Find where the given text appears and provide that cell's center as [X, Y] coordinate. 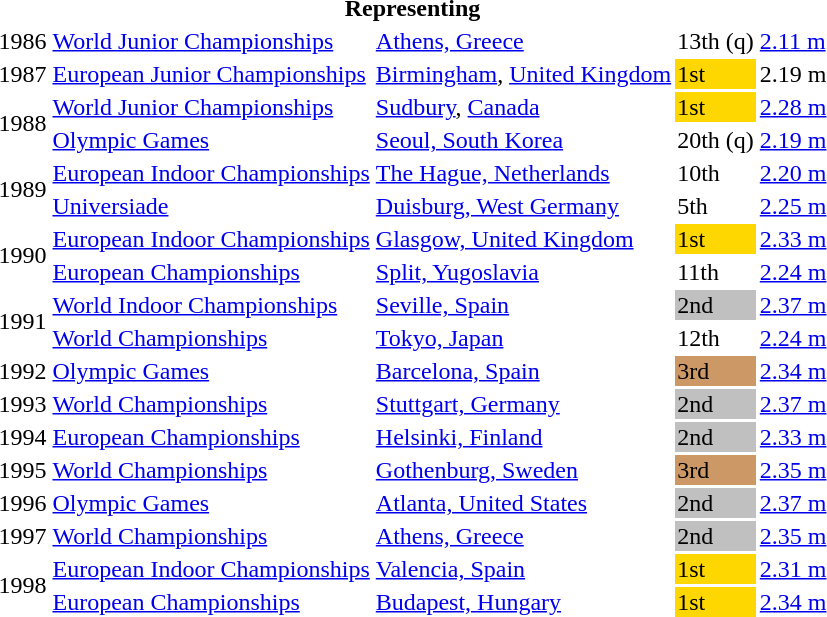
Seoul, South Korea [523, 140]
Barcelona, Spain [523, 371]
World Indoor Championships [211, 305]
Sudbury, Canada [523, 107]
Stuttgart, Germany [523, 404]
Budapest, Hungary [523, 602]
11th [716, 272]
5th [716, 206]
Glasgow, United Kingdom [523, 239]
Universiade [211, 206]
Tokyo, Japan [523, 338]
13th (q) [716, 41]
20th (q) [716, 140]
Helsinki, Finland [523, 437]
Duisburg, West Germany [523, 206]
European Junior Championships [211, 74]
12th [716, 338]
Seville, Spain [523, 305]
10th [716, 173]
Split, Yugoslavia [523, 272]
Valencia, Spain [523, 569]
Birmingham, United Kingdom [523, 74]
Atlanta, United States [523, 503]
The Hague, Netherlands [523, 173]
Gothenburg, Sweden [523, 470]
